Determine the (X, Y) coordinate at the center of the cell enclosing the given text.  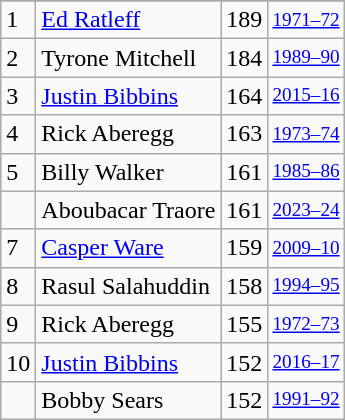
2015–16 (306, 96)
164 (244, 96)
5 (18, 172)
155 (244, 324)
10 (18, 362)
158 (244, 286)
1991–92 (306, 400)
Aboubacar Traore (128, 210)
Tyrone Mitchell (128, 58)
163 (244, 134)
1972–73 (306, 324)
1973–74 (306, 134)
1989–90 (306, 58)
2016–17 (306, 362)
7 (18, 248)
8 (18, 286)
2 (18, 58)
1971–72 (306, 20)
184 (244, 58)
4 (18, 134)
159 (244, 248)
Ed Ratleff (128, 20)
1 (18, 20)
3 (18, 96)
189 (244, 20)
1985–86 (306, 172)
Bobby Sears (128, 400)
2009–10 (306, 248)
9 (18, 324)
Rasul Salahuddin (128, 286)
2023–24 (306, 210)
Billy Walker (128, 172)
1994–95 (306, 286)
Casper Ware (128, 248)
